Identify which cell holds the provided text, then report its (X, Y) central coordinate. 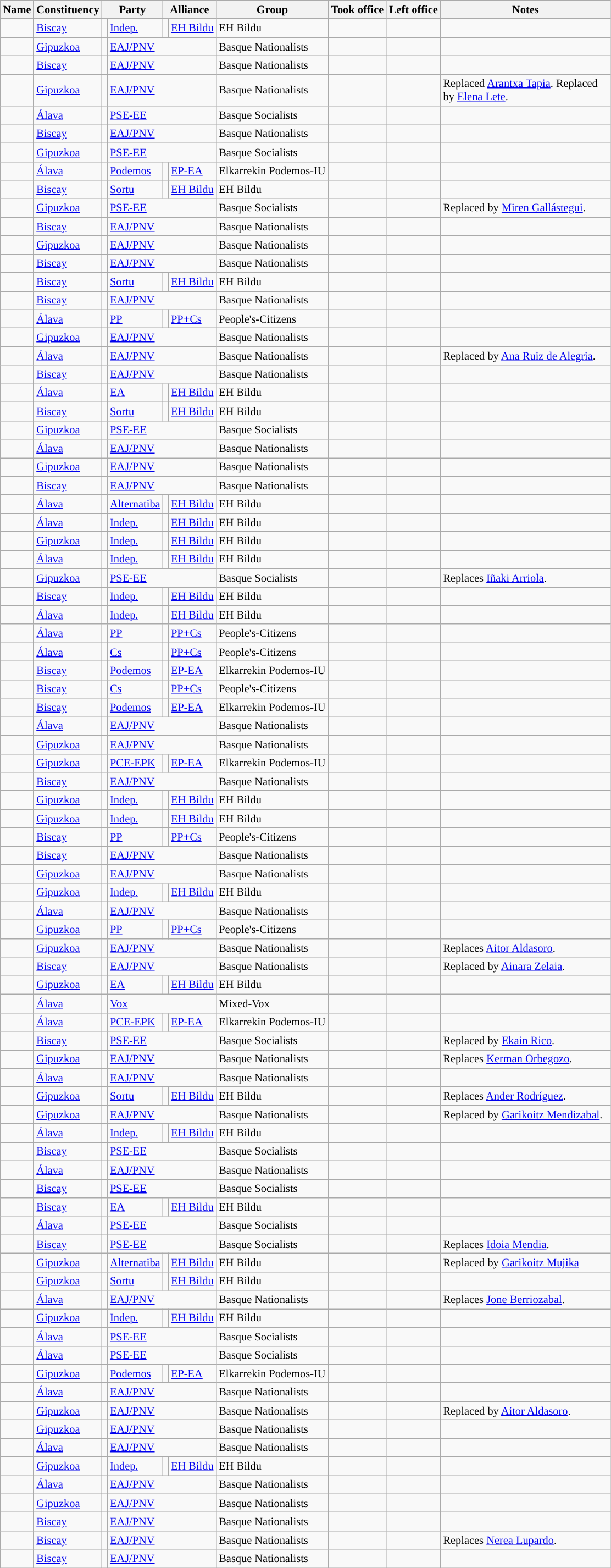
Constituency (68, 9)
Vox (162, 1003)
Party (132, 9)
Replaced by Ekain Rico. (526, 1040)
Replaces Jone Berriozabal. (526, 1300)
Replaces Nerea Lupardo. (526, 1540)
Replaced by Miren Gallástegui. (526, 208)
Replaces Ander Rodríguez. (526, 1096)
Replaced by Ana Ruiz de Alegria. (526, 356)
Replaced Arantxa Tapia. Replaced by Elena Lete. (526, 90)
Group (272, 9)
Replaces Iñaki Arriola. (526, 578)
Name (18, 9)
Alliance (190, 9)
Replaced by Garikoitz Mendizabal. (526, 1114)
Left office (413, 9)
Replaced by Garikoitz Mujika (526, 1262)
Replaces Aitor Aldasoro. (526, 948)
Notes (526, 9)
Replaces Idoia Mendia. (526, 1244)
Replaced by Ainara Zelaia. (526, 967)
Mixed-Vox (272, 1003)
Took office (357, 9)
Replaced by Aitor Aldasoro. (526, 1411)
Replaces Kerman Orbegozo. (526, 1059)
